From the cell containing the given text, extract its center point as [X, Y] coordinate. 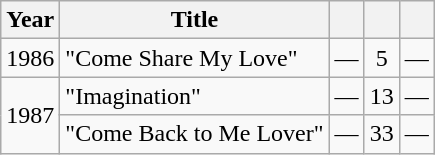
13 [382, 96]
5 [382, 58]
Year [30, 20]
"Come Back to Me Lover" [194, 134]
1987 [30, 115]
"Come Share My Love" [194, 58]
"Imagination" [194, 96]
33 [382, 134]
1986 [30, 58]
Title [194, 20]
